Return [X, Y] of the center of cell containing provided text 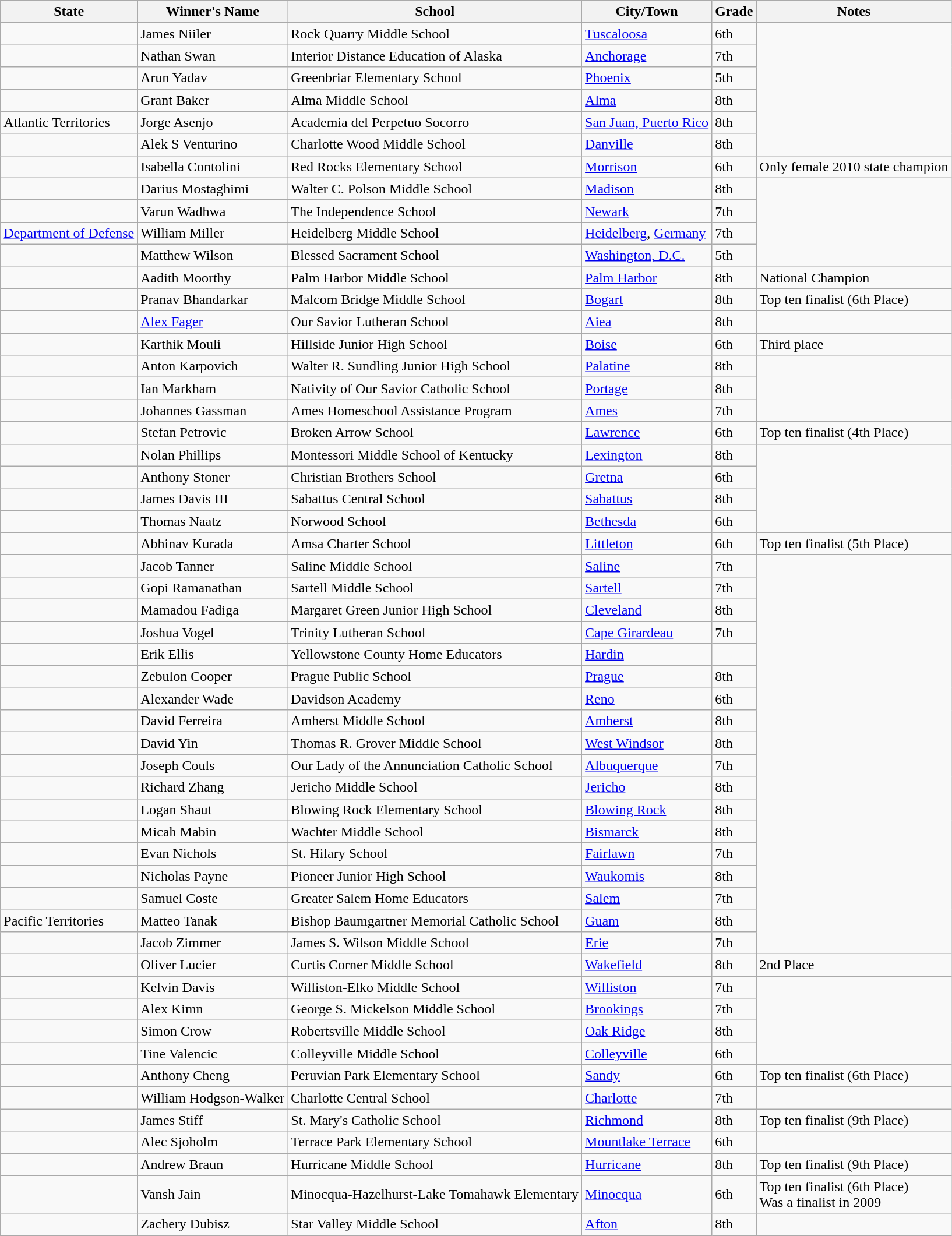
Varun Wadhwa [213, 211]
Cleveland [647, 610]
Blowing Rock [647, 810]
William Miller [213, 233]
Grade [734, 12]
Sartell Middle School [435, 588]
Rock Quarry Middle School [435, 34]
Ames [647, 411]
Montessori Middle School of Kentucky [435, 455]
Greater Salem Home Educators [435, 898]
Alex Kimn [213, 1009]
Wachter Middle School [435, 832]
Cape Girardeau [647, 632]
San Juan, Puerto Rico [647, 122]
Karthik Mouli [213, 344]
Gopi Ramanathan [213, 588]
Only female 2010 state champion [854, 167]
Matteo Tanak [213, 920]
Atlantic Territories [69, 122]
Jericho Middle School [435, 787]
Walter R. Sundling Junior High School [435, 366]
Anthony Cheng [213, 1076]
State [69, 12]
Boise [647, 344]
Department of Defense [69, 233]
Fairlawn [647, 854]
Prague [647, 677]
Reno [647, 699]
Nativity of Our Savior Catholic School [435, 389]
Amherst Middle School [435, 721]
St. Mary's Catholic School [435, 1120]
Zachery Dubisz [213, 1224]
Blessed Sacrament School [435, 255]
Aiea [647, 322]
Wakefield [647, 965]
Charlotte Wood Middle School [435, 144]
School [435, 12]
Salem [647, 898]
Top ten finalist (5th Place) [854, 543]
Phoenix [647, 78]
Erie [647, 942]
Joseph Couls [213, 765]
Amherst [647, 721]
Joshua Vogel [213, 632]
Mamadou Fadiga [213, 610]
Aadith Moorthy [213, 278]
Greenbriar Elementary School [435, 78]
Jacob Zimmer [213, 942]
Nathan Swan [213, 56]
Colleyville Middle School [435, 1054]
Anchorage [647, 56]
Kelvin Davis [213, 987]
James Davis III [213, 499]
Littleton [647, 543]
Alec Sjoholm [213, 1142]
Matthew Wilson [213, 255]
William Hodgson-Walker [213, 1098]
2nd Place [854, 965]
Johannes Gassman [213, 411]
Minocqua [647, 1194]
Top ten finalist (6th Place)Was a finalist in 2009 [854, 1194]
Sandy [647, 1076]
Richard Zhang [213, 787]
Jorge Asenjo [213, 122]
Oak Ridge [647, 1032]
Academia del Perpetuo Socorro [435, 122]
Isabella Contolini [213, 167]
Erik Ellis [213, 655]
Star Valley Middle School [435, 1224]
James Stiff [213, 1120]
Morrison [647, 167]
Andrew Braun [213, 1164]
Mountlake Terrace [647, 1142]
Stefan Petrovic [213, 433]
Grant Baker [213, 100]
Washington, D.C. [647, 255]
Thomas R. Grover Middle School [435, 743]
Hurricane [647, 1164]
Our Savior Lutheran School [435, 322]
Newark [647, 211]
Anthony Stoner [213, 477]
Lawrence [647, 433]
Broken Arrow School [435, 433]
Alex Fager [213, 322]
Alexander Wade [213, 699]
Minocqua-Hazelhurst-Lake Tomahawk Elementary [435, 1194]
Davidson Academy [435, 699]
Pioneer Junior High School [435, 876]
Darius Mostaghimi [213, 189]
Walter C. Polson Middle School [435, 189]
David Yin [213, 743]
Heidelberg Middle School [435, 233]
Lexington [647, 455]
Third place [854, 344]
Pacific Territories [69, 920]
Micah Mabin [213, 832]
West Windsor [647, 743]
Simon Crow [213, 1032]
Jacob Tanner [213, 566]
Ames Homeschool Assistance Program [435, 411]
Richmond [647, 1120]
Margaret Green Junior High School [435, 610]
Logan Shaut [213, 810]
Bethesda [647, 521]
Afton [647, 1224]
Red Rocks Elementary School [435, 167]
Pranav Bhandarkar [213, 300]
Robertsville Middle School [435, 1032]
Terrace Park Elementary School [435, 1142]
National Champion [854, 278]
Tine Valencic [213, 1054]
Saline Middle School [435, 566]
Hillside Junior High School [435, 344]
Brookings [647, 1009]
Alek S Venturino [213, 144]
Oliver Lucier [213, 965]
Notes [854, 12]
Palm Harbor [647, 278]
Williston-Elko Middle School [435, 987]
Charlotte Central School [435, 1098]
Danville [647, 144]
City/Town [647, 12]
Top ten finalist (4th Place) [854, 433]
Christian Brothers School [435, 477]
Winner's Name [213, 12]
Malcom Bridge Middle School [435, 300]
Samuel Coste [213, 898]
James Niiler [213, 34]
Sabattus [647, 499]
Portage [647, 389]
Ian Markham [213, 389]
Prague Public School [435, 677]
Alma [647, 100]
Bishop Baumgartner Memorial Catholic School [435, 920]
Palm Harbor Middle School [435, 278]
Saline [647, 566]
Norwood School [435, 521]
Yellowstone County Home Educators [435, 655]
Williston [647, 987]
Trinity Lutheran School [435, 632]
Bismarck [647, 832]
Curtis Corner Middle School [435, 965]
St. Hilary School [435, 854]
Amsa Charter School [435, 543]
Alma Middle School [435, 100]
Tuscaloosa [647, 34]
George S. Mickelson Middle School [435, 1009]
Zebulon Cooper [213, 677]
Guam [647, 920]
Evan Nichols [213, 854]
Interior Distance Education of Alaska [435, 56]
Jericho [647, 787]
Anton Karpovich [213, 366]
Sabattus Central School [435, 499]
James S. Wilson Middle School [435, 942]
Palatine [647, 366]
Sartell [647, 588]
Heidelberg, Germany [647, 233]
Hurricane Middle School [435, 1164]
Nolan Phillips [213, 455]
Nicholas Payne [213, 876]
Colleyville [647, 1054]
Peruvian Park Elementary School [435, 1076]
Thomas Naatz [213, 521]
Charlotte [647, 1098]
Waukomis [647, 876]
Our Lady of the Annunciation Catholic School [435, 765]
Vansh Jain [213, 1194]
Gretna [647, 477]
Madison [647, 189]
Arun Yadav [213, 78]
David Ferreira [213, 721]
Abhinav Kurada [213, 543]
Hardin [647, 655]
The Independence School [435, 211]
Bogart [647, 300]
Albuquerque [647, 765]
Blowing Rock Elementary School [435, 810]
